Find where the given text appears and provide that cell's center as [X, Y] coordinate. 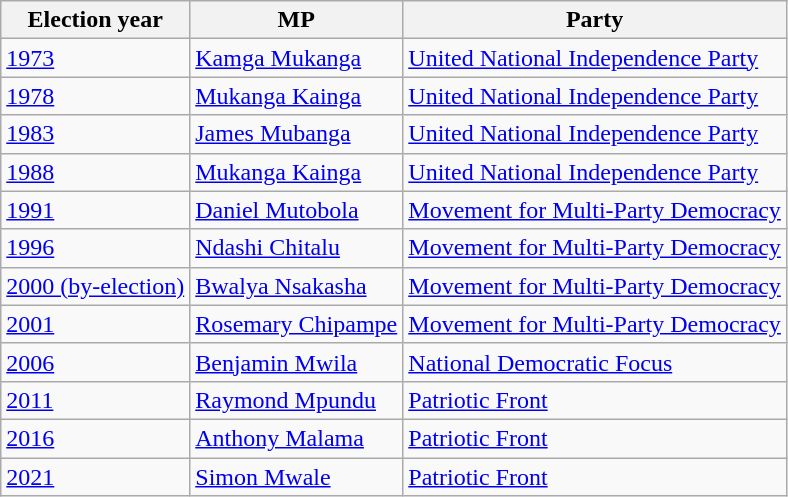
Election year [96, 20]
National Democratic Focus [595, 362]
Kamga Mukanga [296, 58]
1983 [96, 134]
Benjamin Mwila [296, 362]
MP [296, 20]
2000 (by-election) [96, 286]
1973 [96, 58]
Rosemary Chipampe [296, 324]
Bwalya Nsakasha [296, 286]
1978 [96, 96]
Anthony Malama [296, 438]
Party [595, 20]
1988 [96, 172]
1996 [96, 248]
2001 [96, 324]
1991 [96, 210]
2011 [96, 400]
Ndashi Chitalu [296, 248]
2021 [96, 477]
James Mubanga [296, 134]
Daniel Mutobola [296, 210]
Raymond Mpundu [296, 400]
Simon Mwale [296, 477]
2016 [96, 438]
2006 [96, 362]
